Capture the cell that displays the provided text and extract its (X, Y) central coordinate. 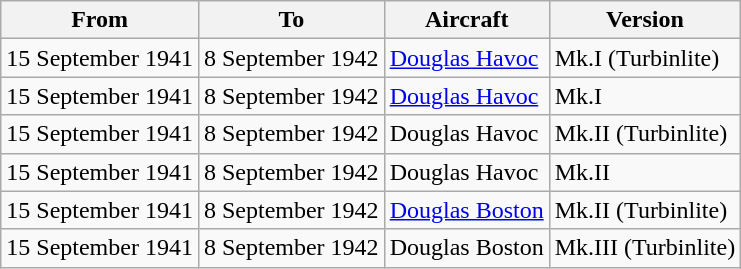
Mk.III (Turbinlite) (645, 248)
Version (645, 20)
To (291, 20)
From (100, 20)
Mk.II (645, 172)
Mk.I (645, 96)
Aircraft (466, 20)
Mk.I (Turbinlite) (645, 58)
